Output the (X, Y) coordinate of the center of the cell containing the given text.  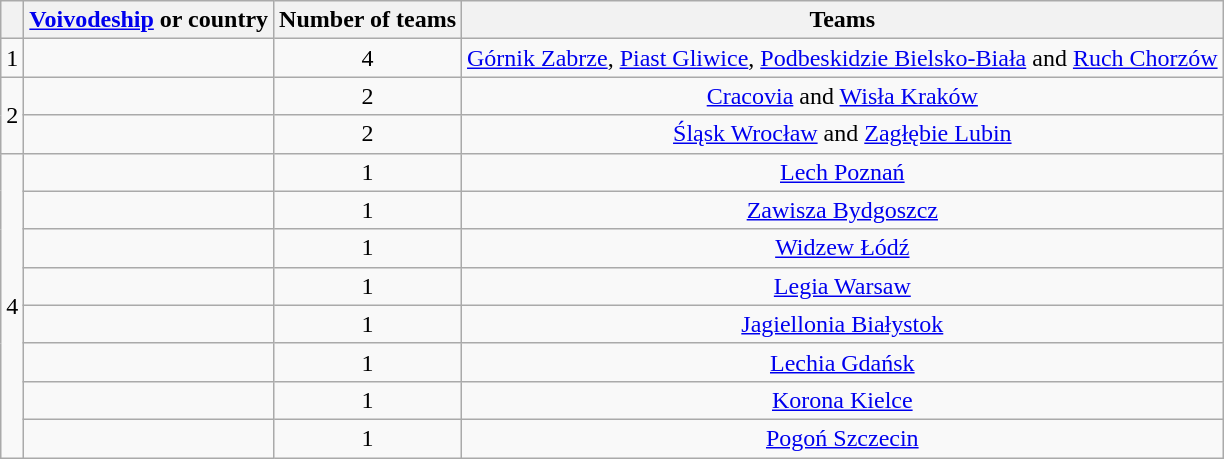
Pogoń Szczecin (843, 438)
Number of teams (368, 20)
Legia Warsaw (843, 286)
Jagiellonia Białystok (843, 324)
Lechia Gdańsk (843, 362)
Cracovia and Wisła Kraków (843, 96)
Lech Poznań (843, 172)
Teams (843, 20)
Korona Kielce (843, 400)
Widzew Łódź (843, 248)
Górnik Zabrze, Piast Gliwice, Podbeskidzie Bielsko-Biała and Ruch Chorzów (843, 58)
Zawisza Bydgoszcz (843, 210)
Śląsk Wrocław and Zagłębie Lubin (843, 134)
Voivodeship or country (149, 20)
